Return (X, Y) of the center of cell containing provided text 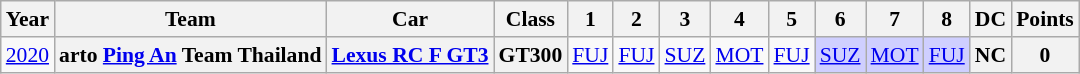
6 (840, 19)
5 (792, 19)
1 (590, 19)
arto Ping An Team Thailand (190, 55)
7 (895, 19)
2020 (28, 55)
2 (636, 19)
Points (1045, 19)
Car (410, 19)
8 (947, 19)
Lexus RC F GT3 (410, 55)
NC (990, 55)
Team (190, 19)
Class (531, 19)
3 (686, 19)
0 (1045, 55)
4 (739, 19)
Year (28, 19)
GT300 (531, 55)
DC (990, 19)
